Identify which cell holds the provided text, then report its (X, Y) central coordinate. 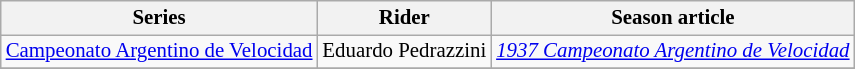
Season article (672, 18)
Campeonato Argentino de Velocidad (160, 51)
1937 Campeonato Argentino de Velocidad (672, 51)
Eduardo Pedrazzini (404, 51)
Rider (404, 18)
Series (160, 18)
